Return the [x, y] coordinate for the center point of the cell that contains the specified text.  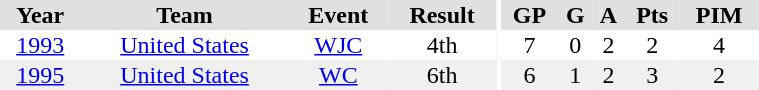
1995 [40, 75]
Pts [652, 15]
0 [575, 45]
4 [720, 45]
Event [339, 15]
A [608, 15]
6 [530, 75]
PIM [720, 15]
GP [530, 15]
1993 [40, 45]
1 [575, 75]
7 [530, 45]
Result [442, 15]
Team [185, 15]
4th [442, 45]
Year [40, 15]
WJC [339, 45]
G [575, 15]
3 [652, 75]
WC [339, 75]
6th [442, 75]
